Pinpoint the cell where the given text exists, returning its (X, Y) midpoint coordinate. 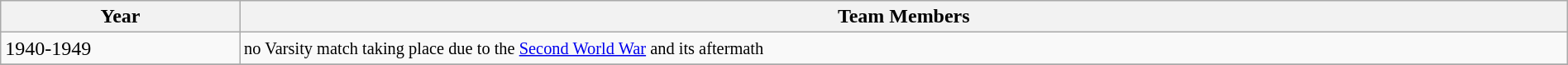
no Varsity match taking place due to the Second World War and its aftermath (903, 48)
Year (121, 17)
Team Members (903, 17)
1940-1949 (121, 48)
